Pinpoint the cell where the given text exists, returning its [X, Y] midpoint coordinate. 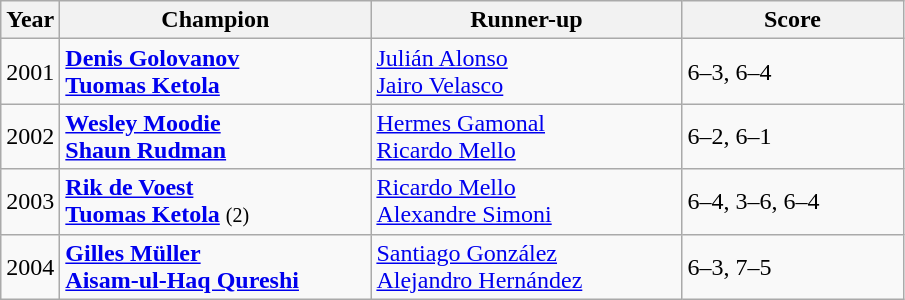
2001 [30, 72]
Santiago González Alejandro Hernández [526, 266]
Rik de Voest Tuomas Ketola (2) [216, 202]
6–3, 7–5 [792, 266]
6–2, 6–1 [792, 136]
Year [30, 20]
2004 [30, 266]
6–4, 3–6, 6–4 [792, 202]
Denis Golovanov Tuomas Ketola [216, 72]
Score [792, 20]
Ricardo Mello Alexandre Simoni [526, 202]
Gilles Müller Aisam-ul-Haq Qureshi [216, 266]
2002 [30, 136]
Hermes Gamonal Ricardo Mello [526, 136]
Runner-up [526, 20]
Champion [216, 20]
6–3, 6–4 [792, 72]
Julián Alonso Jairo Velasco [526, 72]
2003 [30, 202]
Wesley Moodie Shaun Rudman [216, 136]
